Output the [X, Y] coordinate of the center of the cell containing the given text.  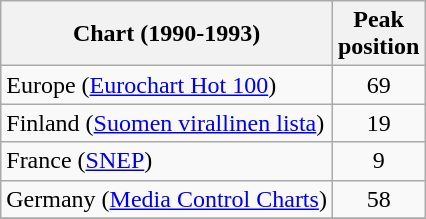
69 [378, 85]
Germany (Media Control Charts) [167, 199]
58 [378, 199]
Peakposition [378, 34]
France (SNEP) [167, 161]
Europe (Eurochart Hot 100) [167, 85]
19 [378, 123]
Finland (Suomen virallinen lista) [167, 123]
Chart (1990-1993) [167, 34]
9 [378, 161]
